From the cell containing the given text, extract its center point as [x, y] coordinate. 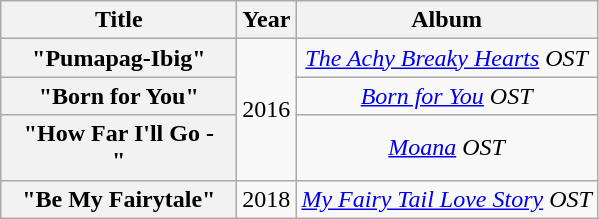
"Pumapag-Ibig" [119, 58]
The Achy Breaky Hearts OST [447, 58]
Born for You OST [447, 96]
"Born for You" [119, 96]
Moana OST [447, 148]
"How Far I'll Go - " [119, 148]
2018 [266, 199]
"Be My Fairytale" [119, 199]
Album [447, 20]
Year [266, 20]
Title [119, 20]
My Fairy Tail Love Story OST [447, 199]
2016 [266, 110]
